Identify which cell holds the provided text, then report its [X, Y] central coordinate. 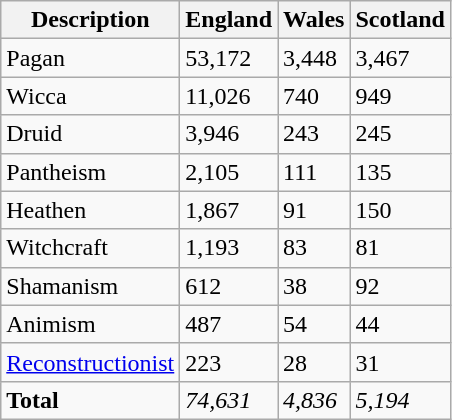
54 [314, 324]
11,026 [229, 96]
5,194 [400, 400]
74,631 [229, 400]
Witchcraft [90, 248]
83 [314, 248]
Shamanism [90, 286]
28 [314, 362]
91 [314, 210]
44 [400, 324]
740 [314, 96]
1,867 [229, 210]
245 [400, 134]
Scotland [400, 20]
4,836 [314, 400]
Total [90, 400]
1,193 [229, 248]
Pantheism [90, 172]
Wales [314, 20]
111 [314, 172]
Pagan [90, 58]
Description [90, 20]
Animism [90, 324]
Wicca [90, 96]
England [229, 20]
38 [314, 286]
31 [400, 362]
949 [400, 96]
150 [400, 210]
3,467 [400, 58]
487 [229, 324]
243 [314, 134]
Druid [90, 134]
3,946 [229, 134]
92 [400, 286]
Heathen [90, 210]
612 [229, 286]
135 [400, 172]
3,448 [314, 58]
Reconstructionist [90, 362]
81 [400, 248]
223 [229, 362]
53,172 [229, 58]
2,105 [229, 172]
